Locate the cell with the specified text and output its [x, y] center coordinate. 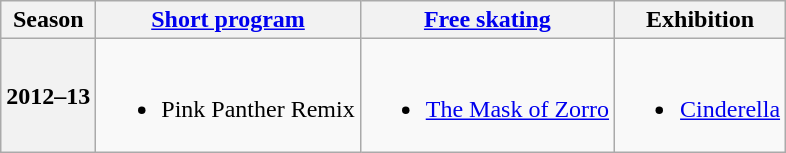
2012–13 [48, 96]
Cinderella [700, 96]
Exhibition [700, 20]
Pink Panther Remix [228, 96]
Free skating [487, 20]
Season [48, 20]
The Mask of Zorro [487, 96]
Short program [228, 20]
